Output the [X, Y] coordinate of the center of the cell containing the given text.  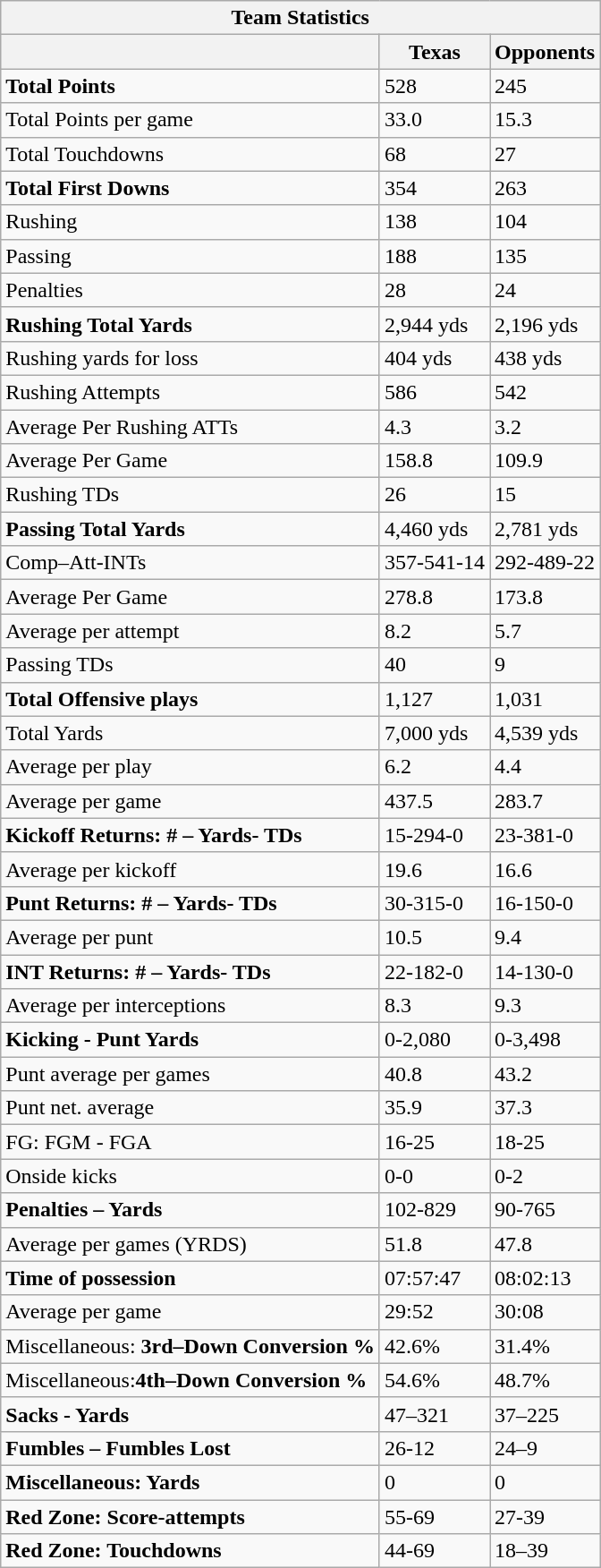
5.7 [546, 631]
Average per games (YRDS) [190, 1244]
26 [435, 495]
Rushing TDs [190, 495]
24–9 [546, 1448]
0-2 [546, 1176]
14-130-0 [546, 971]
158.8 [435, 461]
109.9 [546, 461]
Total First Downs [190, 188]
Rushing Total Yards [190, 324]
Onside kicks [190, 1176]
51.8 [435, 1244]
37.3 [546, 1108]
Texas [435, 52]
404 yds [435, 358]
Fumbles – Fumbles Lost [190, 1448]
Opponents [546, 52]
4,539 yds [546, 733]
263 [546, 188]
2,196 yds [546, 324]
Total Points [190, 86]
0-0 [435, 1176]
18-25 [546, 1142]
Time of possession [190, 1278]
Comp–Att-INTs [190, 563]
138 [435, 222]
6.2 [435, 767]
16-25 [435, 1142]
35.9 [435, 1108]
16-150-0 [546, 903]
Average per kickoff [190, 869]
37–225 [546, 1414]
4,460 yds [435, 529]
90-765 [546, 1210]
4.3 [435, 427]
354 [435, 188]
278.8 [435, 597]
292-489-22 [546, 563]
0-3,498 [546, 1040]
Passing Total Yards [190, 529]
31.4% [546, 1346]
Kickoff Returns: # – Yards- TDs [190, 835]
44-69 [435, 1551]
23-381-0 [546, 835]
542 [546, 392]
9 [546, 665]
47.8 [546, 1244]
55-69 [435, 1517]
22-182-0 [435, 971]
Total Yards [190, 733]
528 [435, 86]
Average per interceptions [190, 1006]
Average per punt [190, 937]
Penalties [190, 290]
42.6% [435, 1346]
Average per play [190, 767]
27-39 [546, 1517]
40.8 [435, 1074]
9.3 [546, 1006]
30-315-0 [435, 903]
1,031 [546, 699]
54.6% [435, 1380]
1,127 [435, 699]
8.3 [435, 1006]
40 [435, 665]
9.4 [546, 937]
47–321 [435, 1414]
68 [435, 154]
437.5 [435, 801]
Punt net. average [190, 1108]
104 [546, 222]
357-541-14 [435, 563]
Total Touchdowns [190, 154]
8.2 [435, 631]
135 [546, 256]
Miscellaneous: 3rd–Down Conversion % [190, 1346]
Punt Returns: # – Yards- TDs [190, 903]
43.2 [546, 1074]
Passing TDs [190, 665]
Penalties – Yards [190, 1210]
Rushing yards for loss [190, 358]
Red Zone: Score-attempts [190, 1517]
Red Zone: Touchdowns [190, 1551]
Total Points per game [190, 120]
7,000 yds [435, 733]
Passing [190, 256]
15.3 [546, 120]
173.8 [546, 597]
15-294-0 [435, 835]
438 yds [546, 358]
24 [546, 290]
27 [546, 154]
08:02:13 [546, 1278]
Average Per Rushing ATTs [190, 427]
Punt average per games [190, 1074]
3.2 [546, 427]
586 [435, 392]
33.0 [435, 120]
16.6 [546, 869]
0-2,080 [435, 1040]
245 [546, 86]
Miscellaneous:4th–Down Conversion % [190, 1380]
48.7% [546, 1380]
19.6 [435, 869]
INT Returns: # – Yards- TDs [190, 971]
4.4 [546, 767]
10.5 [435, 937]
2,944 yds [435, 324]
Average per attempt [190, 631]
188 [435, 256]
102-829 [435, 1210]
26-12 [435, 1448]
Sacks - Yards [190, 1414]
Miscellaneous: Yards [190, 1482]
2,781 yds [546, 529]
18–39 [546, 1551]
Team Statistics [300, 18]
Kicking - Punt Yards [190, 1040]
Total Offensive plays [190, 699]
28 [435, 290]
15 [546, 495]
30:08 [546, 1312]
07:57:47 [435, 1278]
29:52 [435, 1312]
FG: FGM - FGA [190, 1142]
Rushing Attempts [190, 392]
283.7 [546, 801]
Rushing [190, 222]
